Extract the (x, y) coordinate from the center of the cell holding the provided text.  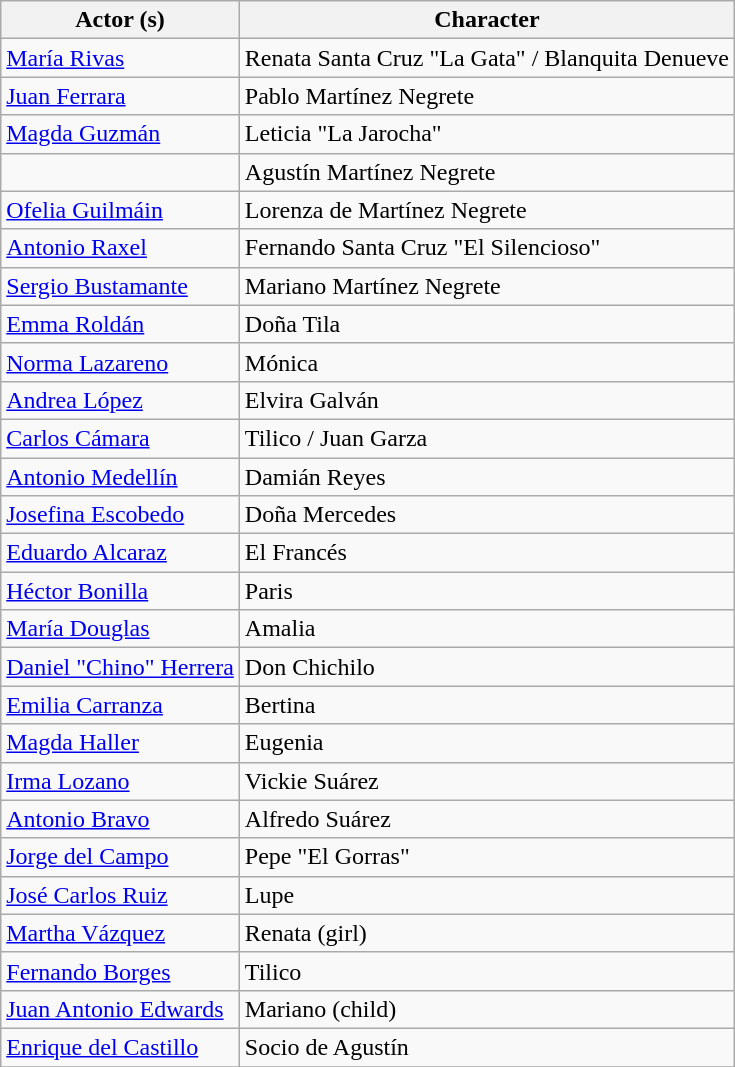
Pepe "El Gorras" (486, 857)
Pablo Martínez Negrete (486, 96)
Enrique del Castillo (120, 1047)
Emma Roldán (120, 324)
Bertina (486, 705)
Magda Haller (120, 743)
Alfredo Suárez (486, 819)
Actor (s) (120, 20)
Amalia (486, 629)
Antonio Raxel (120, 248)
Doña Mercedes (486, 515)
Josefina Escobedo (120, 515)
Daniel "Chino" Herrera (120, 667)
Juan Antonio Edwards (120, 1009)
Magda Guzmán (120, 134)
Leticia "La Jarocha" (486, 134)
Tilico (486, 971)
Martha Vázquez (120, 933)
El Francés (486, 553)
María Rivas (120, 58)
Mónica (486, 362)
Doña Tila (486, 324)
Eduardo Alcaraz (120, 553)
Jorge del Campo (120, 857)
Renata (girl) (486, 933)
Sergio Bustamante (120, 286)
Andrea López (120, 400)
Tilico / Juan Garza (486, 438)
Agustín Martínez Negrete (486, 172)
Emilia Carranza (120, 705)
Don Chichilo (486, 667)
Character (486, 20)
José Carlos Ruiz (120, 895)
Lorenza de Martínez Negrete (486, 210)
Antonio Medellín (120, 477)
Renata Santa Cruz "La Gata" / Blanquita Denueve (486, 58)
Norma Lazareno (120, 362)
Paris (486, 591)
Socio de Agustín (486, 1047)
María Douglas (120, 629)
Damián Reyes (486, 477)
Juan Ferrara (120, 96)
Fernando Borges (120, 971)
Héctor Bonilla (120, 591)
Elvira Galván (486, 400)
Eugenia (486, 743)
Carlos Cámara (120, 438)
Mariano Martínez Negrete (486, 286)
Ofelia Guilmáin (120, 210)
Antonio Bravo (120, 819)
Lupe (486, 895)
Vickie Suárez (486, 781)
Mariano (child) (486, 1009)
Irma Lozano (120, 781)
Fernando Santa Cruz "El Silencioso" (486, 248)
